Scan for the cell matching the given text and deliver its [x, y] coordinate at center. 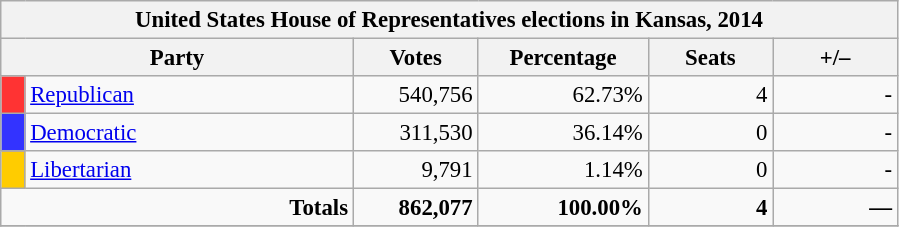
9,791 [416, 170]
540,756 [416, 95]
36.14% [563, 133]
311,530 [416, 133]
+/– [836, 58]
100.00% [563, 208]
United States House of Representatives elections in Kansas, 2014 [450, 20]
Party [178, 58]
1.14% [563, 170]
62.73% [563, 95]
Republican [189, 95]
Seats [710, 58]
Percentage [563, 58]
Totals [178, 208]
Votes [416, 58]
Libertarian [189, 170]
Democratic [189, 133]
— [836, 208]
862,077 [416, 208]
